Detect which cell encompasses the target text, then output its [x, y] center coordinate. 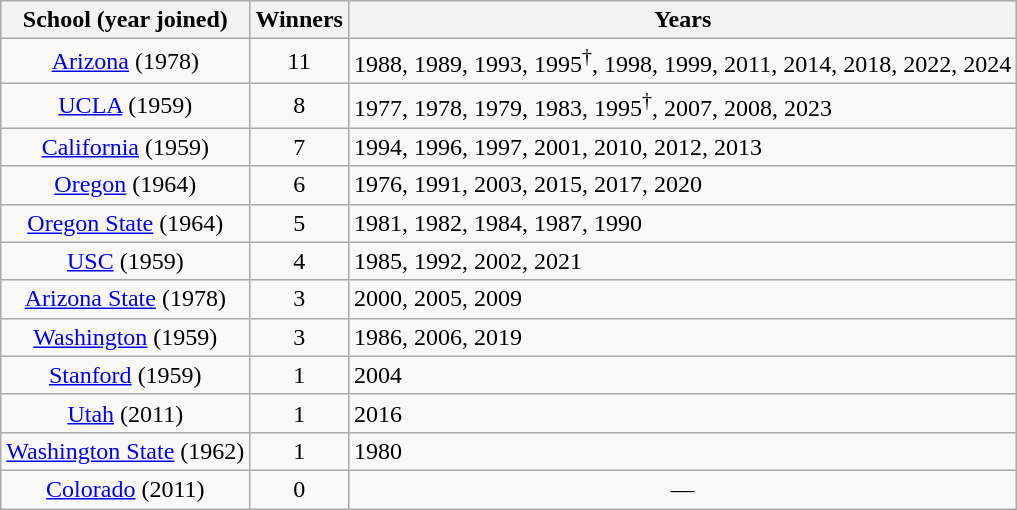
5 [300, 223]
1988, 1989, 1993, 1995†, 1998, 1999, 2011, 2014, 2018, 2022, 2024 [682, 62]
1986, 2006, 2019 [682, 337]
California (1959) [126, 147]
8 [300, 106]
2000, 2005, 2009 [682, 299]
Arizona State (1978) [126, 299]
Arizona (1978) [126, 62]
Oregon (1964) [126, 185]
11 [300, 62]
4 [300, 261]
Utah (2011) [126, 413]
— [682, 489]
7 [300, 147]
1977, 1978, 1979, 1983, 1995†, 2007, 2008, 2023 [682, 106]
Colorado (2011) [126, 489]
6 [300, 185]
Years [682, 20]
1985, 1992, 2002, 2021 [682, 261]
Stanford (1959) [126, 375]
1981, 1982, 1984, 1987, 1990 [682, 223]
1994, 1996, 1997, 2001, 2010, 2012, 2013 [682, 147]
1980 [682, 451]
2016 [682, 413]
0 [300, 489]
2004 [682, 375]
Oregon State (1964) [126, 223]
School (year joined) [126, 20]
UCLA (1959) [126, 106]
Washington State (1962) [126, 451]
USC (1959) [126, 261]
1976, 1991, 2003, 2015, 2017, 2020 [682, 185]
Winners [300, 20]
Washington (1959) [126, 337]
